Scan for the cell matching the given text and deliver its [x, y] coordinate at center. 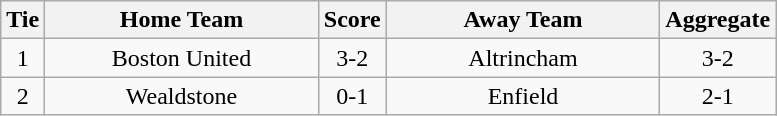
2-1 [718, 96]
Altrincham [523, 58]
Tie [23, 20]
Wealdstone [182, 96]
Enfield [523, 96]
0-1 [352, 96]
Away Team [523, 20]
2 [23, 96]
Score [352, 20]
Aggregate [718, 20]
Boston United [182, 58]
1 [23, 58]
Home Team [182, 20]
